Detect which cell encompasses the target text, then output its (X, Y) center coordinate. 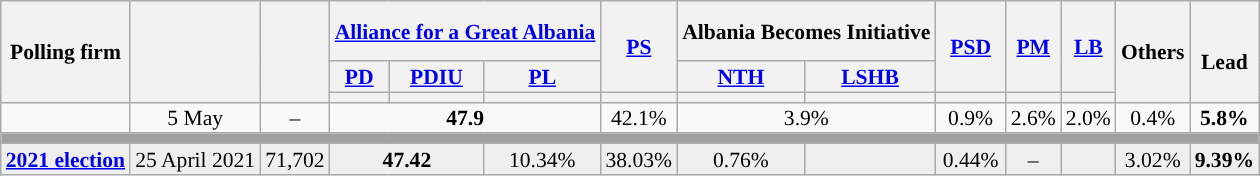
LSHB (870, 76)
PM (1034, 46)
3.02% (1153, 160)
NTH (740, 76)
PSD (971, 46)
0.4% (1153, 118)
38.03% (638, 160)
PDIU (436, 76)
Alliance for a Great Albania (466, 31)
PS (638, 46)
71,702 (294, 160)
Others (1153, 52)
25 April 2021 (195, 160)
5 May (195, 118)
0.44% (971, 160)
Albania Becomes Initiative (806, 31)
9.39% (1224, 160)
42.1% (638, 118)
Lead (1224, 52)
LB (1088, 46)
2.0% (1088, 118)
Polling firm (66, 52)
10.34% (542, 160)
2021 election (66, 160)
5.8% (1224, 118)
47.9 (466, 118)
47.42 (407, 160)
3.9% (806, 118)
PD (360, 76)
PL (542, 76)
2.6% (1034, 118)
0.76% (740, 160)
0.9% (971, 118)
